Output the [X, Y] coordinate of the center of the cell containing the given text.  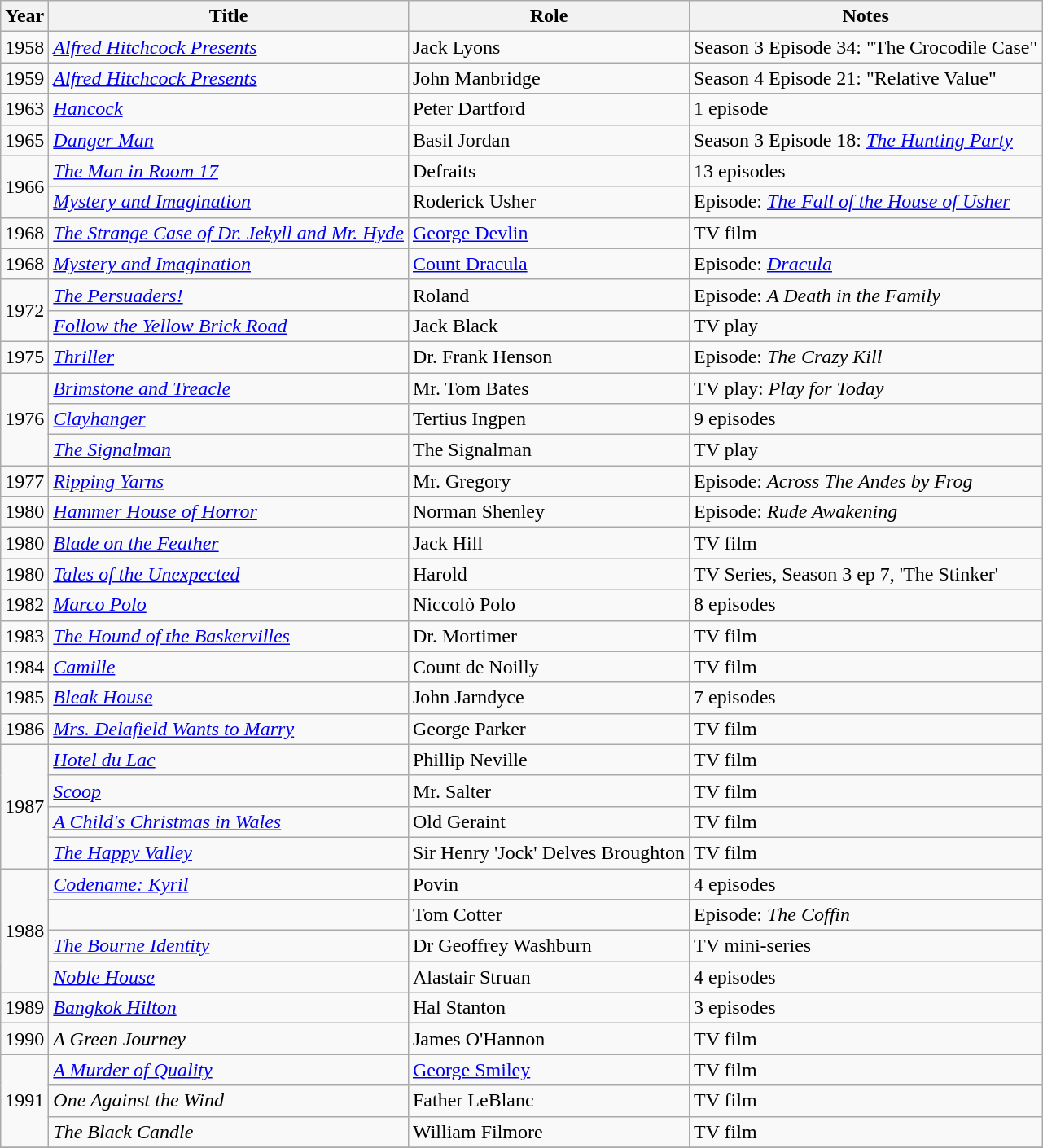
Codename: Kyril [229, 883]
8 episodes [865, 605]
Episode: Across The Andes by Frog [865, 481]
The Black Candle [229, 1132]
13 episodes [865, 171]
Hancock [229, 109]
1966 [24, 186]
1963 [24, 109]
A Child's Christmas in Wales [229, 822]
Mrs. Delafield Wants to Marry [229, 729]
3 episodes [865, 1008]
William Filmore [549, 1132]
Old Geraint [549, 822]
Episode: The Fall of the House of Usher [865, 202]
Year [24, 16]
Defraits [549, 171]
Mr. Tom Bates [549, 388]
Noble House [229, 977]
One Against the Wind [229, 1101]
Ripping Yarns [229, 481]
Season 3 Episode 34: "The Crocodile Case" [865, 47]
1976 [24, 419]
Phillip Neville [549, 760]
Alastair Struan [549, 977]
Dr Geoffrey Washburn [549, 946]
1977 [24, 481]
James O'Hannon [549, 1039]
Brimstone and Treacle [229, 388]
Hal Stanton [549, 1008]
Tales of the Unexpected [229, 574]
John Manbridge [549, 78]
Episode: The Crazy Kill [865, 357]
Mr. Gregory [549, 481]
TV mini-series [865, 946]
John Jarndyce [549, 698]
Bangkok Hilton [229, 1008]
Blade on the Feather [229, 543]
Jack Hill [549, 543]
1975 [24, 357]
Jack Black [549, 326]
1959 [24, 78]
Follow the Yellow Brick Road [229, 326]
George Smiley [549, 1070]
George Devlin [549, 233]
Niccolò Polo [549, 605]
1984 [24, 667]
Tom Cotter [549, 915]
Scoop [229, 791]
Title [229, 16]
Hammer House of Horror [229, 512]
1 episode [865, 109]
1985 [24, 698]
The Happy Valley [229, 852]
Norman Shenley [549, 512]
Clayhanger [229, 419]
Episode: Rude Awakening [865, 512]
Sir Henry 'Jock' Delves Broughton [549, 852]
Episode: A Death in the Family [865, 295]
A Green Journey [229, 1039]
Father LeBlanc [549, 1101]
The Hound of the Baskervilles [229, 636]
The Persuaders! [229, 295]
Episode: The Coffin [865, 915]
1982 [24, 605]
1986 [24, 729]
Tertius Ingpen [549, 419]
Mr. Salter [549, 791]
9 episodes [865, 419]
7 episodes [865, 698]
1958 [24, 47]
Jack Lyons [549, 47]
Episode: Dracula [865, 264]
Count de Noilly [549, 667]
Role [549, 16]
Notes [865, 16]
1991 [24, 1101]
1987 [24, 806]
Dr. Mortimer [549, 636]
TV Series, Season 3 ep 7, 'The Stinker' [865, 574]
The Man in Room 17 [229, 171]
Thriller [229, 357]
Count Dracula [549, 264]
Povin [549, 883]
The Bourne Identity [229, 946]
1983 [24, 636]
Bleak House [229, 698]
Camille [229, 667]
Peter Dartford [549, 109]
Marco Polo [229, 605]
Dr. Frank Henson [549, 357]
1965 [24, 140]
A Murder of Quality [229, 1070]
1972 [24, 310]
Season 3 Episode 18: The Hunting Party [865, 140]
1989 [24, 1008]
Season 4 Episode 21: "Relative Value" [865, 78]
Danger Man [229, 140]
George Parker [549, 729]
Hotel du Lac [229, 760]
TV play: Play for Today [865, 388]
Roland [549, 295]
Basil Jordan [549, 140]
1990 [24, 1039]
1988 [24, 930]
Roderick Usher [549, 202]
Harold [549, 574]
The Strange Case of Dr. Jekyll and Mr. Hyde [229, 233]
